Identify which cell holds the provided text, then report its [x, y] central coordinate. 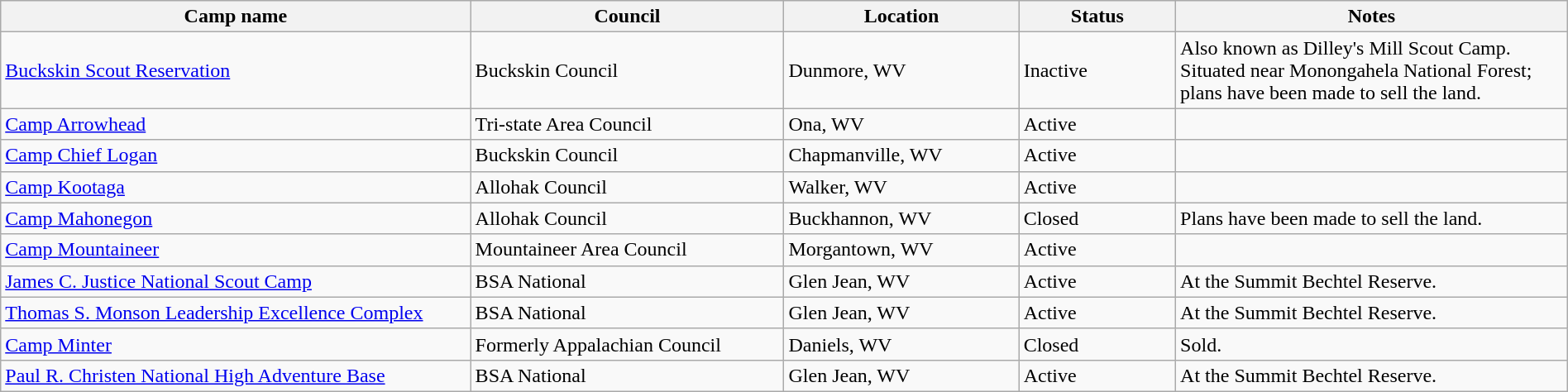
Ona, WV [901, 124]
James C. Justice National Scout Camp [236, 281]
Buckhannon, WV [901, 218]
Camp Kootaga [236, 187]
Also known as Dilley's Mill Scout Camp. Situated near Monongahela National Forest; plans have been made to sell the land. [1372, 70]
Camp Chief Logan [236, 155]
Mountaineer Area Council [627, 250]
Council [627, 17]
Thomas S. Monson Leadership Excellence Complex [236, 313]
Notes [1372, 17]
Sold. [1372, 344]
Plans have been made to sell the land. [1372, 218]
Dunmore, WV [901, 70]
Chapmanville, WV [901, 155]
Inactive [1097, 70]
Morgantown, WV [901, 250]
Formerly Appalachian Council [627, 344]
Location [901, 17]
Camp Arrowhead [236, 124]
Paul R. Christen National High Adventure Base [236, 375]
Camp Mountaineer [236, 250]
Walker, WV [901, 187]
Status [1097, 17]
Buckskin Scout Reservation [236, 70]
Camp Minter [236, 344]
Camp name [236, 17]
Camp Mahonegon [236, 218]
Tri-state Area Council [627, 124]
Daniels, WV [901, 344]
